Pinpoint the cell where the given text exists, returning its [X, Y] midpoint coordinate. 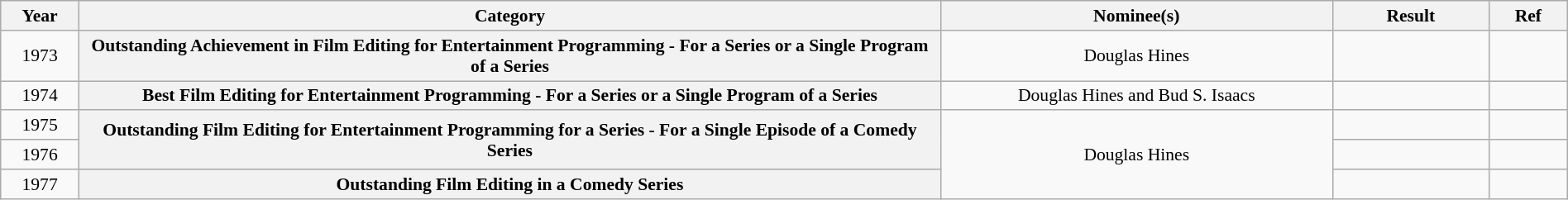
1974 [40, 96]
Ref [1528, 16]
Outstanding Film Editing for Entertainment Programming for a Series - For a Single Episode of a Comedy Series [509, 140]
1976 [40, 155]
Nominee(s) [1136, 16]
Result [1411, 16]
Category [509, 16]
Outstanding Film Editing in a Comedy Series [509, 184]
1977 [40, 184]
Best Film Editing for Entertainment Programming - For a Series or a Single Program of a Series [509, 96]
1973 [40, 56]
1975 [40, 126]
Outstanding Achievement in Film Editing for Entertainment Programming - For a Series or a Single Program of a Series [509, 56]
Year [40, 16]
Douglas Hines and Bud S. Isaacs [1136, 96]
